Detect which cell encompasses the target text, then output its (X, Y) center coordinate. 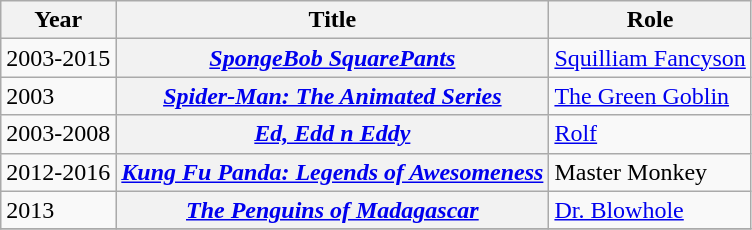
2012-2016 (58, 172)
The Penguins of Madagascar (332, 210)
Master Monkey (650, 172)
Rolf (650, 134)
The Green Goblin (650, 96)
2013 (58, 210)
Role (650, 20)
Kung Fu Panda: Legends of Awesomeness (332, 172)
Ed, Edd n Eddy (332, 134)
Spider-Man: The Animated Series (332, 96)
2003-2008 (58, 134)
2003-2015 (58, 58)
Title (332, 20)
Dr. Blowhole (650, 210)
SpongeBob SquarePants (332, 58)
Year (58, 20)
Squilliam Fancyson (650, 58)
2003 (58, 96)
